Return [X, Y] of the center of cell containing provided text 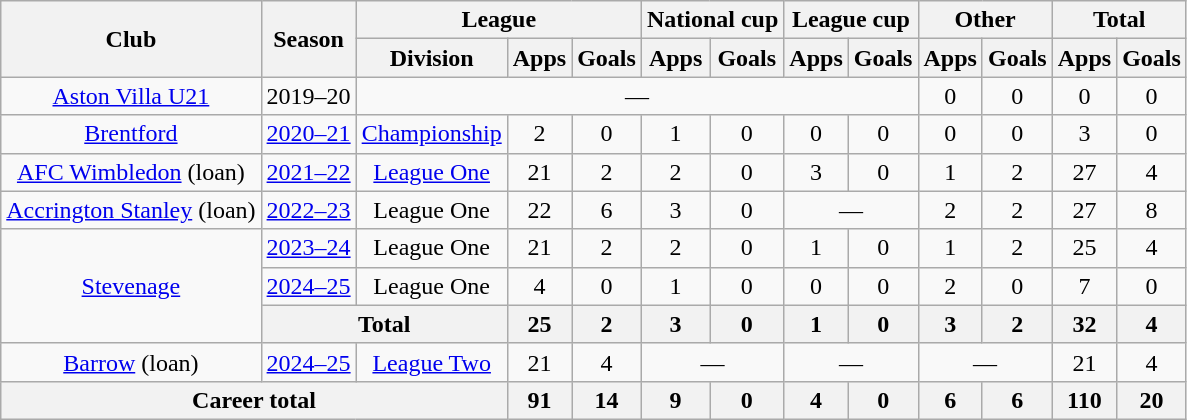
110 [1084, 400]
7 [1084, 286]
National cup [712, 20]
Career total [254, 400]
League [498, 20]
9 [675, 400]
2023–24 [308, 248]
2021–22 [308, 172]
32 [1084, 324]
2020–21 [308, 134]
Other [985, 20]
League Two [432, 362]
22 [539, 210]
League cup [851, 20]
20 [1152, 400]
Season [308, 39]
Championship [432, 134]
Barrow (loan) [131, 362]
Stevenage [131, 286]
2019–20 [308, 96]
Division [432, 58]
AFC Wimbledon (loan) [131, 172]
Club [131, 39]
91 [539, 400]
2022–23 [308, 210]
Accrington Stanley (loan) [131, 210]
8 [1152, 210]
Brentford [131, 134]
14 [607, 400]
Aston Villa U21 [131, 96]
